Search for the cell housing the specified text and yield its [x, y] center coordinate. 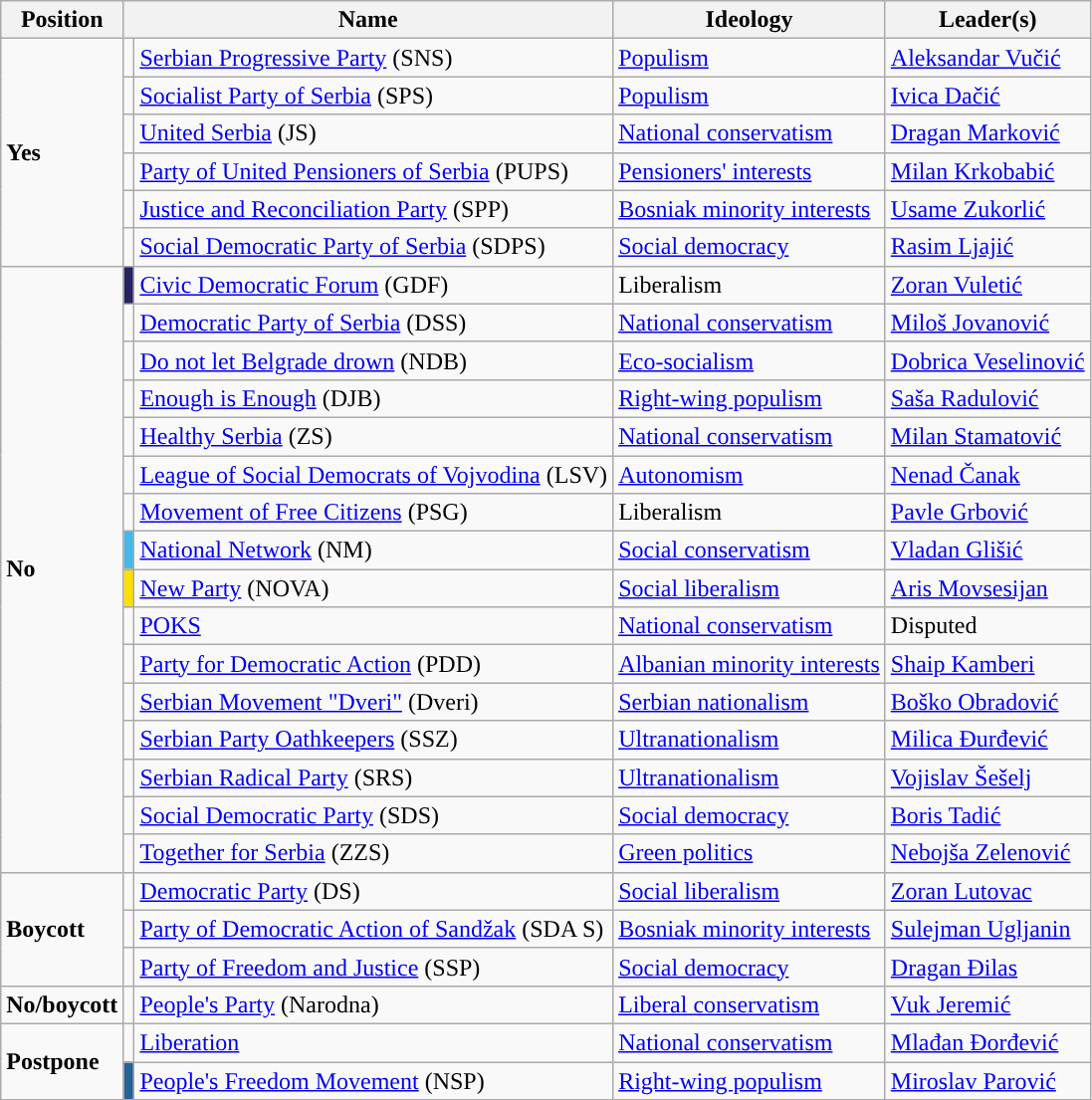
Zoran Vuletić [987, 285]
Enough is Enough (DJB) [374, 398]
Together for Serbia (ZZS) [374, 853]
Vuk Jeremić [987, 1004]
Liberal conservatism [750, 1004]
Aleksandar Vučić [987, 58]
Rasim Ljajić [987, 247]
Dobrica Veselinović [987, 360]
Yes [62, 152]
Dragan Đilas [987, 967]
Vladan Glišić [987, 550]
Ivica Dačić [987, 96]
Miloš Jovanović [987, 323]
Boycott [62, 929]
Shaip Kamberi [987, 664]
Name [368, 20]
Serbian Movement "Dveri" (Dveri) [374, 702]
Usame Zukorlić [987, 209]
Leader(s) [987, 20]
Milica Đurđević [987, 740]
League of Social Democrats of Vojvodina (LSV) [374, 475]
Socialist Party of Serbia (SPS) [374, 96]
Democratic Party of Serbia (DSS) [374, 323]
Position [62, 20]
Green politics [750, 853]
People's Freedom Movement (NSP) [374, 1080]
Saša Radulović [987, 398]
Healthy Serbia (ZS) [374, 436]
Social Democratic Party (SDS) [374, 815]
Social conservatism [750, 550]
Democratic Party (DS) [374, 891]
Liberation [374, 1042]
Milan Krkobabić [987, 171]
Serbian Progressive Party (SNS) [374, 58]
Serbian Party Oathkeepers (SSZ) [374, 740]
Movement of Free Citizens (PSG) [374, 513]
Nebojša Zelenović [987, 853]
Autonomism [750, 475]
Pensioners' interests [750, 171]
Sulejman Ugljanin [987, 929]
Albanian minority interests [750, 664]
Social Democratic Party of Serbia (SDPS) [374, 247]
People's Party (Narodna) [374, 1004]
Mlađan Đorđević [987, 1042]
Eco-socialism [750, 360]
National Network (NM) [374, 550]
Aris Movsesijan [987, 588]
Milan Stamatović [987, 436]
Boško Obradović [987, 702]
Disputed [987, 626]
Party of Democratic Action of Sandžak (SDA S) [374, 929]
Party of United Pensioners of Serbia (PUPS) [374, 171]
Serbian Radical Party (SRS) [374, 777]
Vojislav Šešelj [987, 777]
United Serbia (JS) [374, 133]
Party for Democratic Action (PDD) [374, 664]
No/boycott [62, 1004]
Nenad Čanak [987, 475]
POKS [374, 626]
Boris Tadić [987, 815]
Do not let Belgrade drown (NDB) [374, 360]
Postpone [62, 1061]
Serbian nationalism [750, 702]
New Party (NOVA) [374, 588]
Pavle Grbović [987, 513]
Zoran Lutovac [987, 891]
Ideology [750, 20]
Civic Democratic Forum (GDF) [374, 285]
Miroslav Parović [987, 1080]
Dragan Marković [987, 133]
No [62, 569]
Party of Freedom and Justice (SSP) [374, 967]
Justice and Reconciliation Party (SPP) [374, 209]
